Output the [x, y] coordinate of the center of the cell containing the given text.  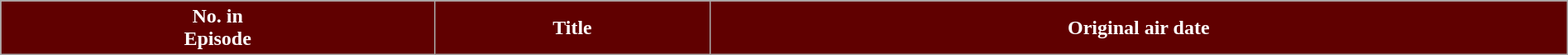
No. inEpisode [218, 28]
Original air date [1138, 28]
Title [572, 28]
